Identify which cell holds the provided text, then report its (X, Y) central coordinate. 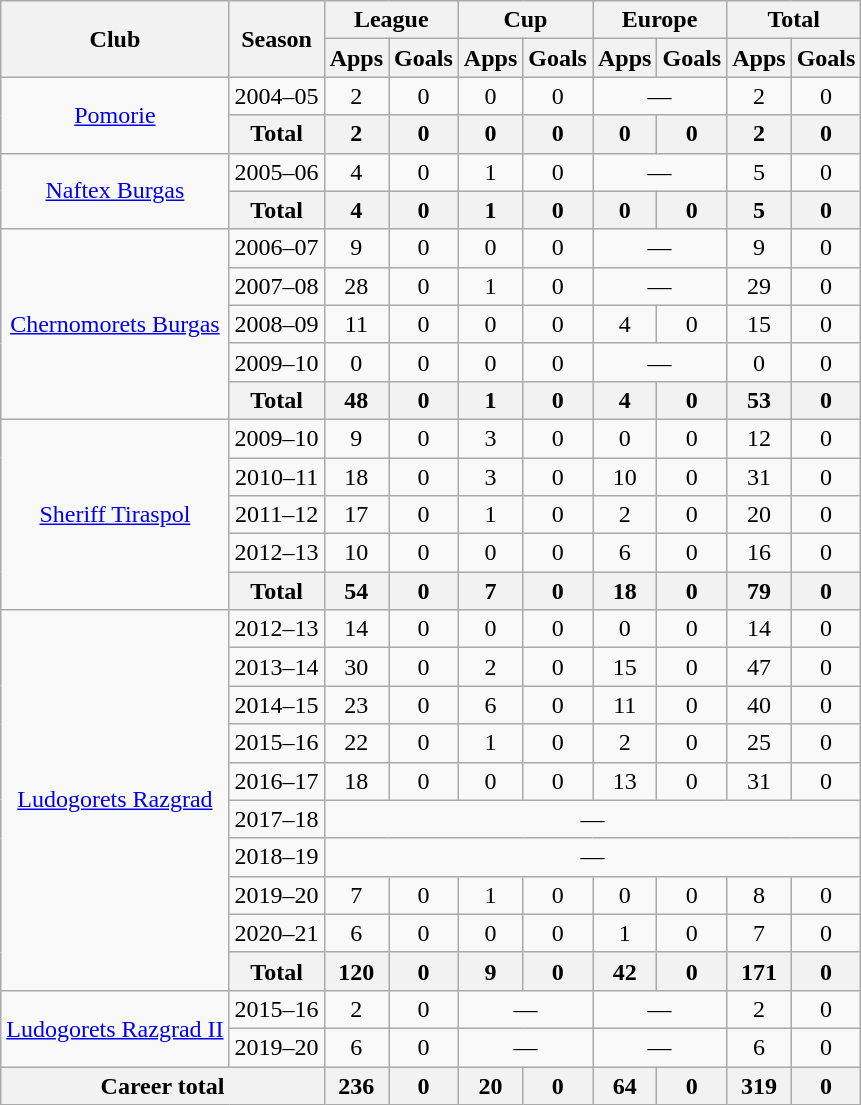
17 (356, 515)
Ludogorets Razgrad (115, 800)
42 (624, 971)
22 (356, 743)
2005–06 (276, 172)
Sheriff Tiraspol (115, 514)
120 (356, 971)
2014–15 (276, 705)
12 (759, 438)
54 (356, 591)
28 (356, 286)
2017–18 (276, 819)
2004–05 (276, 96)
2010–11 (276, 477)
23 (356, 705)
53 (759, 400)
Season (276, 39)
48 (356, 400)
29 (759, 286)
Club (115, 39)
8 (759, 895)
2018–19 (276, 857)
30 (356, 667)
2007–08 (276, 286)
League (391, 20)
236 (356, 1085)
2006–07 (276, 248)
47 (759, 667)
Ludogorets Razgrad II (115, 1028)
2008–09 (276, 324)
16 (759, 553)
Pomorie (115, 115)
Europe (659, 20)
2013–14 (276, 667)
64 (624, 1085)
2011–12 (276, 515)
13 (624, 781)
171 (759, 971)
40 (759, 705)
25 (759, 743)
2020–21 (276, 933)
Cup (525, 20)
Naftex Burgas (115, 191)
Career total (162, 1085)
Chernomorets Burgas (115, 324)
79 (759, 591)
2016–17 (276, 781)
319 (759, 1085)
